For the text-containing cell, return its midpoint in [X, Y] coordinate format. 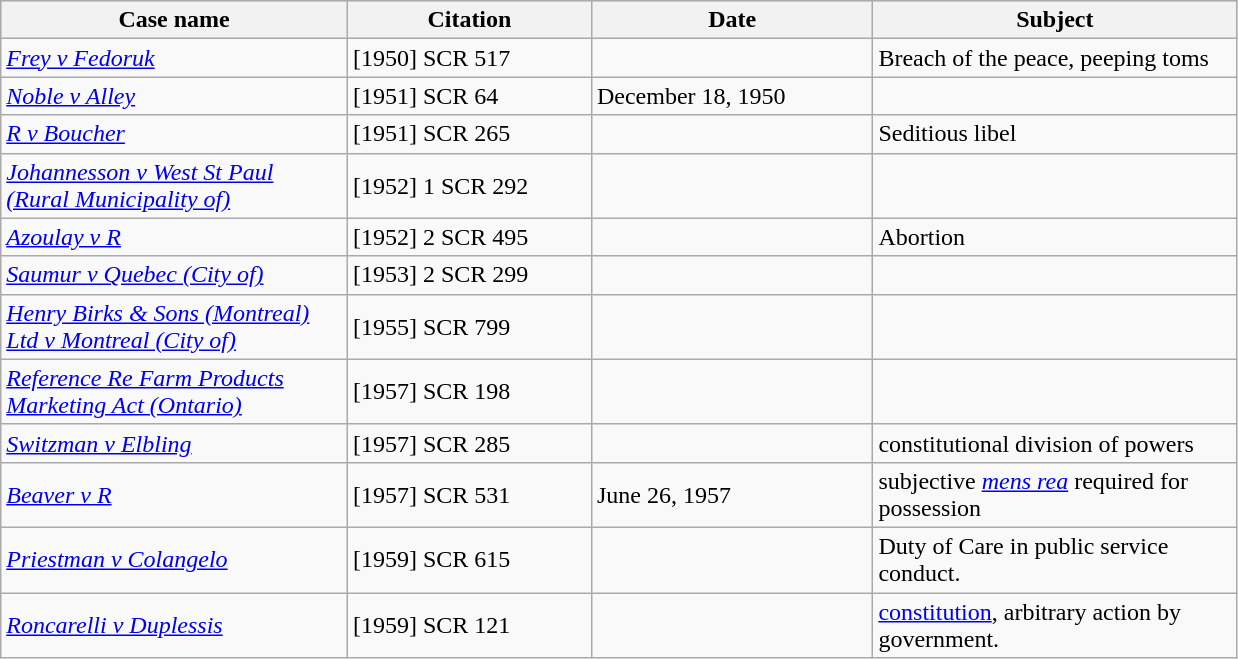
[1955] SCR 799 [469, 326]
R v Boucher [174, 134]
Noble v Alley [174, 96]
[1957] SCR 285 [469, 443]
[1957] SCR 198 [469, 392]
[1953] 2 SCR 299 [469, 275]
Seditious libel [1055, 134]
[1952] 1 SCR 292 [469, 186]
Citation [469, 20]
Azoulay v R [174, 237]
Johannesson v West St Paul (Rural Municipality of) [174, 186]
Subject [1055, 20]
[1952] 2 SCR 495 [469, 237]
[1957] SCR 531 [469, 494]
Saumur v Quebec (City of) [174, 275]
June 26, 1957 [732, 494]
subjective mens rea required for possession [1055, 494]
Date [732, 20]
Duty of Care in public service conduct. [1055, 560]
December 18, 1950 [732, 96]
Switzman v Elbling [174, 443]
Roncarelli v Duplessis [174, 624]
Frey v Fedoruk [174, 58]
Priestman v Colangelo [174, 560]
Henry Birks & Sons (Montreal) Ltd v Montreal (City of) [174, 326]
[1959] SCR 121 [469, 624]
[1950] SCR 517 [469, 58]
Breach of the peace, peeping toms [1055, 58]
constitutional division of powers [1055, 443]
constitution, arbitrary action by government. [1055, 624]
Beaver v R [174, 494]
[1951] SCR 265 [469, 134]
Reference Re Farm Products Marketing Act (Ontario) [174, 392]
[1951] SCR 64 [469, 96]
[1959] SCR 615 [469, 560]
Abortion [1055, 237]
Case name [174, 20]
